Provide the (x, y) coordinate of the cell's center where the given text is located.  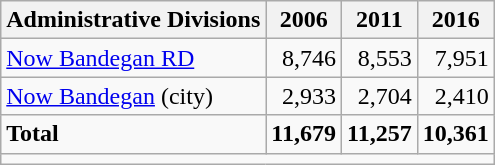
2016 (456, 20)
11,679 (304, 134)
2,704 (380, 96)
Administrative Divisions (134, 20)
2,410 (456, 96)
Total (134, 134)
11,257 (380, 134)
7,951 (456, 58)
2,933 (304, 96)
8,553 (380, 58)
Now Bandegan RD (134, 58)
10,361 (456, 134)
2006 (304, 20)
Now Bandegan (city) (134, 96)
8,746 (304, 58)
2011 (380, 20)
